Detect which cell encompasses the target text, then output its [x, y] center coordinate. 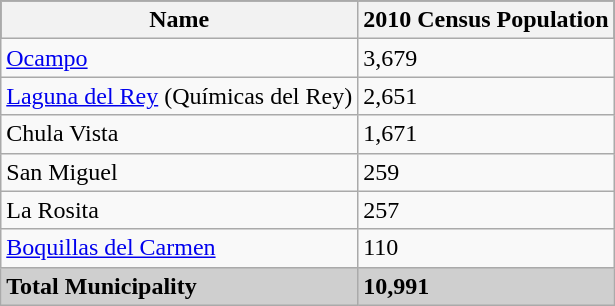
259 [486, 172]
San Miguel [180, 172]
Laguna del Rey (Químicas del Rey) [180, 96]
2010 Census Population [486, 20]
La Rosita [180, 210]
Total Municipality [180, 286]
2,651 [486, 96]
257 [486, 210]
110 [486, 248]
3,679 [486, 58]
10,991 [486, 286]
1,671 [486, 134]
Boquillas del Carmen [180, 248]
Chula Vista [180, 134]
Name [180, 20]
Ocampo [180, 58]
